Provide the (X, Y) coordinate of the cell's center where the given text is located.  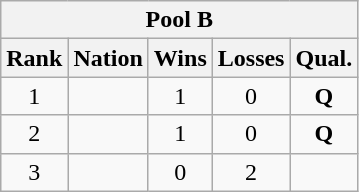
Pool B (180, 20)
Wins (180, 58)
Nation (108, 58)
Losses (251, 58)
Qual. (324, 58)
3 (34, 172)
Rank (34, 58)
